Provide the [x, y] coordinate of the cell's center where the given text is located.  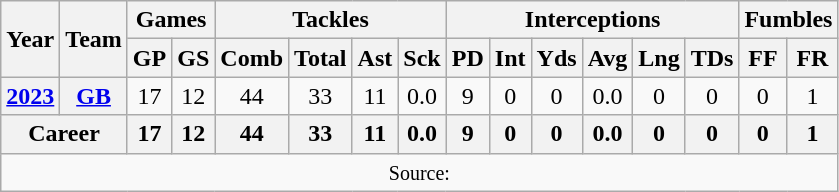
Career [64, 134]
PD [468, 58]
Team [94, 39]
Int [510, 58]
Total [321, 58]
2023 [30, 96]
Yds [556, 58]
Year [30, 39]
GS [194, 58]
Fumbles [788, 20]
FF [763, 58]
Source: [420, 172]
Lng [659, 58]
Comb [252, 58]
Games [170, 20]
Interceptions [592, 20]
FR [812, 58]
Ast [375, 58]
Tackles [330, 20]
GB [94, 96]
GP [149, 58]
TDs [712, 58]
Avg [608, 58]
Sck [422, 58]
